Find where the given text appears and provide that cell's center as [X, Y] coordinate. 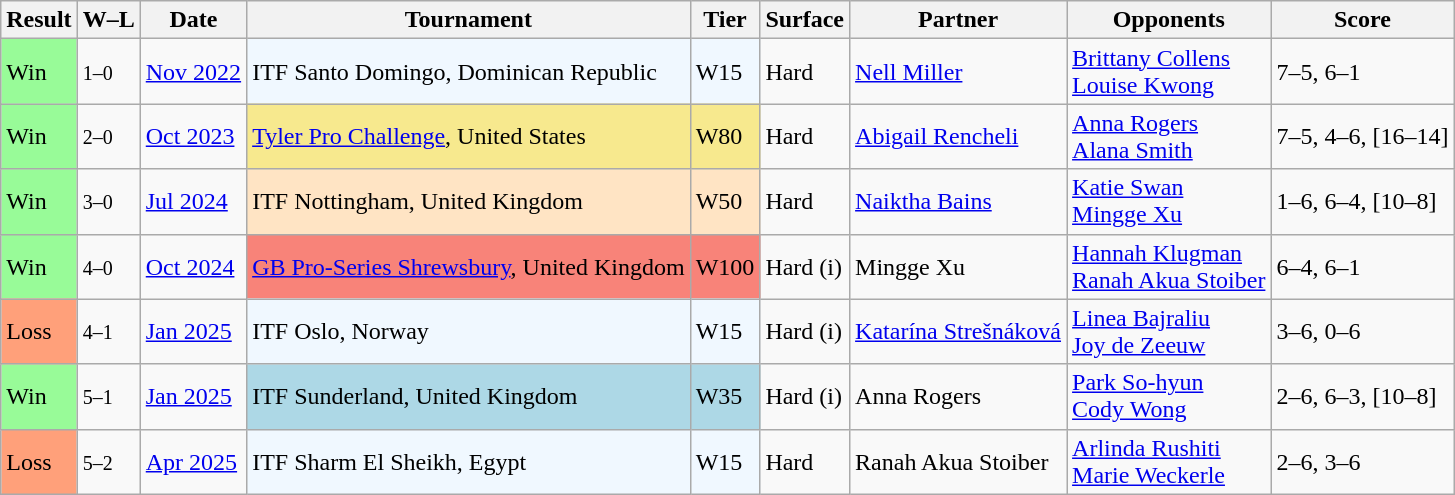
Surface [805, 20]
ITF Sunderland, United Kingdom [468, 396]
Linea Bajraliu Joy de Zeeuw [1169, 332]
Katarína Strešnáková [958, 332]
W100 [725, 266]
Ranah Akua Stoiber [958, 462]
3–6, 0–6 [1362, 332]
Abigail Rencheli [958, 136]
Katie Swan Mingge Xu [1169, 202]
Tyler Pro Challenge, United States [468, 136]
Tournament [468, 20]
ITF Oslo, Norway [468, 332]
Mingge Xu [958, 266]
Opponents [1169, 20]
W–L [108, 20]
2–0 [108, 136]
Oct 2023 [193, 136]
Brittany Collens Louise Kwong [1169, 72]
Jul 2024 [193, 202]
Score [1362, 20]
Date [193, 20]
Tier [725, 20]
5–2 [108, 462]
Apr 2025 [193, 462]
3–0 [108, 202]
Hannah Klugman Ranah Akua Stoiber [1169, 266]
4–0 [108, 266]
Result [39, 20]
7–5, 6–1 [1362, 72]
Park So-hyun Cody Wong [1169, 396]
2–6, 6–3, [10–8] [1362, 396]
6–4, 6–1 [1362, 266]
Anna Rogers Alana Smith [1169, 136]
ITF Sharm El Sheikh, Egypt [468, 462]
GB Pro-Series Shrewsbury, United Kingdom [468, 266]
Partner [958, 20]
ITF Nottingham, United Kingdom [468, 202]
5–1 [108, 396]
1–0 [108, 72]
Oct 2024 [193, 266]
1–6, 6–4, [10–8] [1362, 202]
Anna Rogers [958, 396]
2–6, 3–6 [1362, 462]
Nov 2022 [193, 72]
ITF Santo Domingo, Dominican Republic [468, 72]
7–5, 4–6, [16–14] [1362, 136]
W50 [725, 202]
W35 [725, 396]
Nell Miller [958, 72]
4–1 [108, 332]
Naiktha Bains [958, 202]
W80 [725, 136]
Arlinda Rushiti Marie Weckerle [1169, 462]
